Detect which cell encompasses the target text, then output its (X, Y) center coordinate. 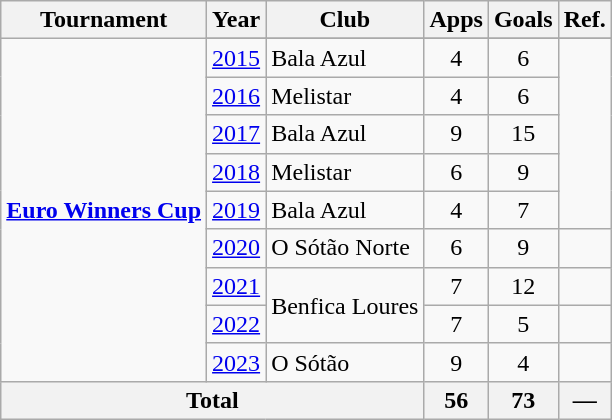
Apps (456, 20)
Total (212, 400)
Club (345, 20)
56 (456, 400)
O Sótão (345, 362)
2021 (236, 286)
2022 (236, 324)
— (584, 400)
Tournament (104, 20)
2015 (236, 58)
O Sótão Norte (345, 248)
2023 (236, 362)
12 (523, 286)
2020 (236, 248)
73 (523, 400)
Year (236, 20)
Benfica Loures (345, 305)
Ref. (584, 20)
15 (523, 134)
5 (523, 324)
2019 (236, 210)
Goals (523, 20)
Euro Winners Cup (104, 210)
2016 (236, 96)
2018 (236, 172)
2017 (236, 134)
